Extract the [x, y] coordinate from the center of the cell holding the provided text.  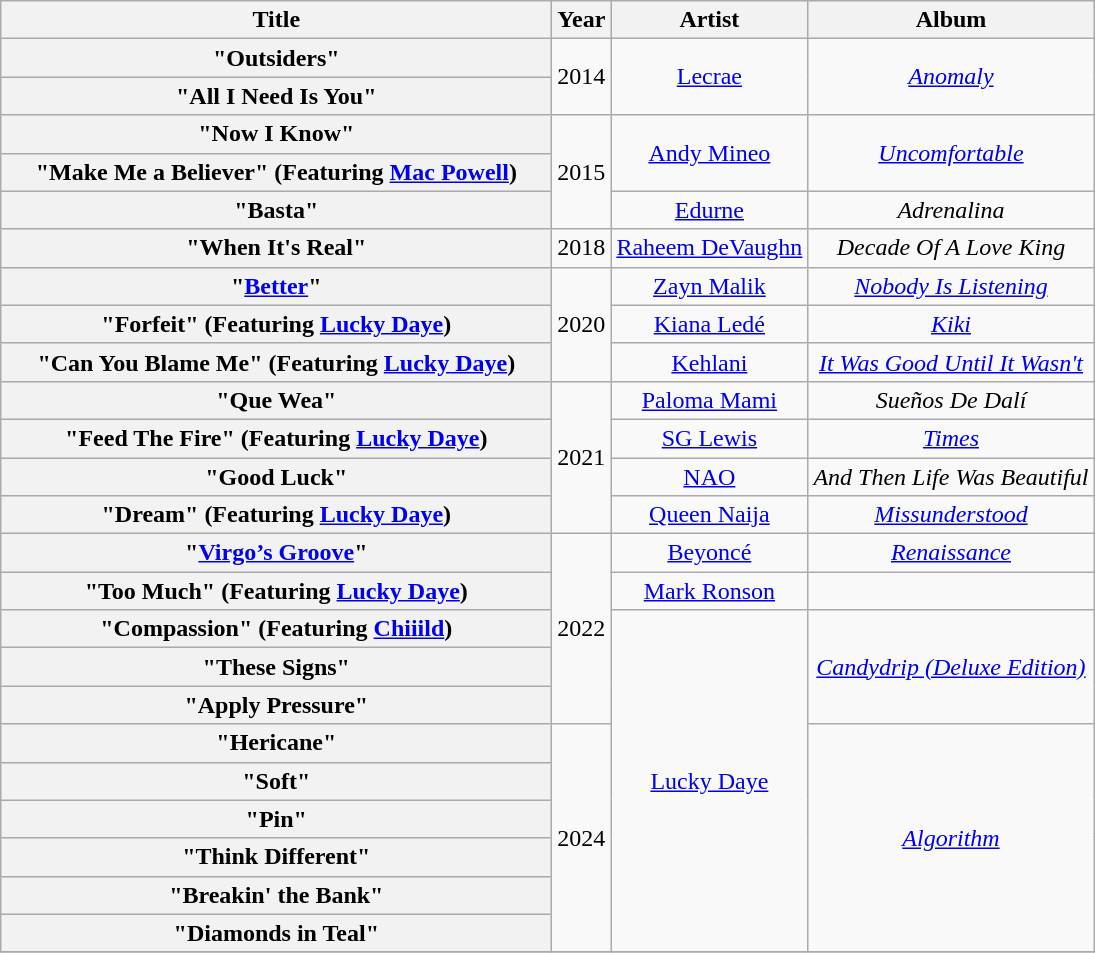
Lecrae [710, 77]
2024 [582, 838]
Queen Naija [710, 515]
Year [582, 20]
"Too Much" (Featuring Lucky Daye) [276, 591]
"All I Need Is You" [276, 96]
Anomaly [951, 77]
Candydrip (Deluxe Edition) [951, 667]
Sueños De Dalí [951, 400]
Adrenalina [951, 210]
NAO [710, 477]
"When It's Real" [276, 248]
Times [951, 438]
"Better" [276, 286]
"Can You Blame Me" (Featuring Lucky Daye) [276, 362]
Kiki [951, 324]
"Apply Pressure" [276, 705]
"Think Different" [276, 857]
Raheem DeVaughn [710, 248]
Zayn Malik [710, 286]
Title [276, 20]
"Pin" [276, 819]
Missunderstood [951, 515]
2021 [582, 457]
"Virgo’s Groove" [276, 553]
"Diamonds in Teal" [276, 933]
2020 [582, 324]
"Que Wea" [276, 400]
"Soft" [276, 781]
Uncomfortable [951, 153]
Renaissance [951, 553]
Nobody Is Listening [951, 286]
2015 [582, 172]
"Forfeit" (Featuring Lucky Daye) [276, 324]
"Outsiders" [276, 58]
"Breakin' the Bank" [276, 895]
"These Signs" [276, 667]
"Compassion" (Featuring Chiiild) [276, 629]
"Feed The Fire" (Featuring Lucky Daye) [276, 438]
Decade Of A Love King [951, 248]
It Was Good Until It Wasn't [951, 362]
"Basta" [276, 210]
Kehlani [710, 362]
2018 [582, 248]
Edurne [710, 210]
"Hericane" [276, 743]
And Then Life Was Beautiful [951, 477]
Mark Ronson [710, 591]
Paloma Mami [710, 400]
2014 [582, 77]
Kiana Ledé [710, 324]
"Make Me a Believer" (Featuring Mac Powell) [276, 172]
SG Lewis [710, 438]
Andy Mineo [710, 153]
Album [951, 20]
Algorithm [951, 838]
"Dream" (Featuring Lucky Daye) [276, 515]
"Now I Know" [276, 134]
Artist [710, 20]
Lucky Daye [710, 782]
"Good Luck" [276, 477]
2022 [582, 629]
Beyoncé [710, 553]
